From the cell containing the given text, extract its center point as (x, y) coordinate. 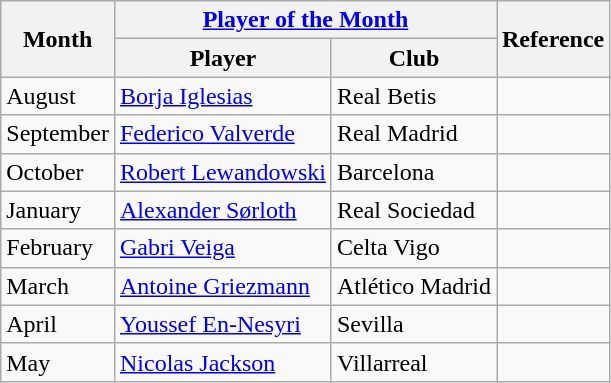
Real Madrid (414, 134)
February (58, 248)
Federico Valverde (222, 134)
Player of the Month (305, 20)
Month (58, 39)
August (58, 96)
March (58, 286)
Nicolas Jackson (222, 362)
Celta Vigo (414, 248)
Player (222, 58)
Sevilla (414, 324)
Robert Lewandowski (222, 172)
Real Betis (414, 96)
Borja Iglesias (222, 96)
October (58, 172)
Antoine Griezmann (222, 286)
April (58, 324)
Youssef En-Nesyri (222, 324)
Reference (552, 39)
September (58, 134)
Atlético Madrid (414, 286)
Club (414, 58)
January (58, 210)
Barcelona (414, 172)
May (58, 362)
Alexander Sørloth (222, 210)
Real Sociedad (414, 210)
Villarreal (414, 362)
Gabri Veiga (222, 248)
